Return the [X, Y] coordinate for the center point of the cell that contains the specified text.  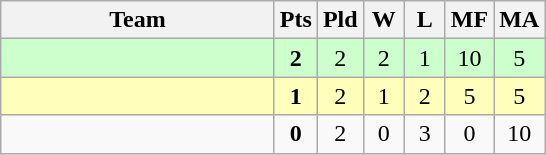
Team [138, 20]
3 [424, 134]
Pts [296, 20]
Pld [340, 20]
L [424, 20]
MA [520, 20]
W [384, 20]
MF [469, 20]
